Identify which cell holds the provided text, then report its (X, Y) central coordinate. 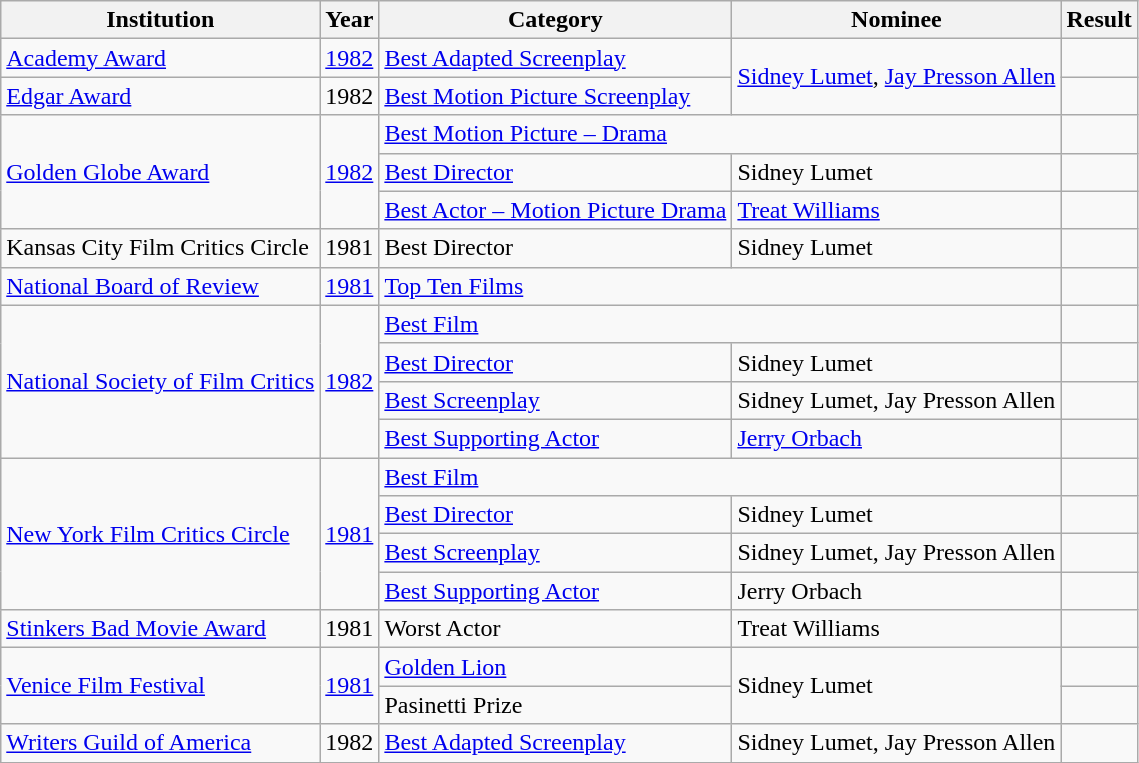
Nominee (896, 20)
New York Film Critics Circle (160, 534)
Pasinetti Prize (556, 705)
Writers Guild of America (160, 743)
Institution (160, 20)
Edgar Award (160, 96)
Worst Actor (556, 629)
Best Motion Picture – Drama (720, 134)
Category (556, 20)
Kansas City Film Critics Circle (160, 248)
Top Ten Films (720, 286)
Venice Film Festival (160, 686)
Golden Lion (556, 667)
National Board of Review (160, 286)
Best Actor – Motion Picture Drama (556, 210)
Result (1099, 20)
Academy Award (160, 58)
Stinkers Bad Movie Award (160, 629)
Year (350, 20)
Golden Globe Award (160, 172)
Best Motion Picture Screenplay (556, 96)
National Society of Film Critics (160, 381)
